Provide the [X, Y] coordinate of the cell's center where the given text is located.  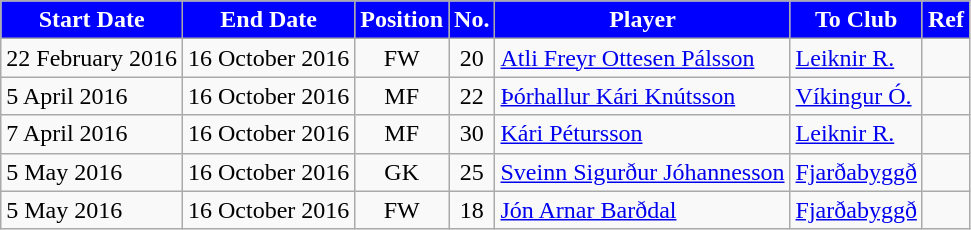
End Date [268, 20]
Þórhallur Kári Knútsson [642, 96]
Position [402, 20]
Kári Pétursson [642, 134]
7 April 2016 [92, 134]
Víkingur Ó. [856, 96]
25 [472, 172]
Sveinn Sigurður Jóhannesson [642, 172]
5 April 2016 [92, 96]
To Club [856, 20]
Jón Arnar Barðdal [642, 210]
18 [472, 210]
GK [402, 172]
22 February 2016 [92, 58]
22 [472, 96]
20 [472, 58]
Player [642, 20]
Start Date [92, 20]
No. [472, 20]
30 [472, 134]
Atli Freyr Ottesen Pálsson [642, 58]
Ref [946, 20]
